Identify which cell holds the provided text, then report its [X, Y] central coordinate. 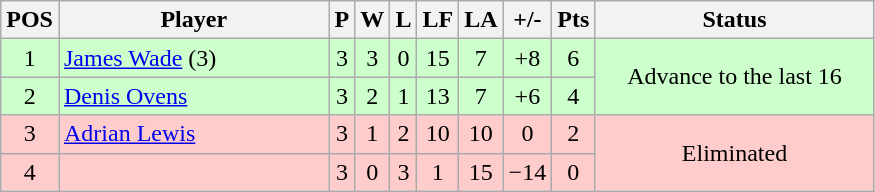
James Wade (3) [194, 58]
Adrian Lewis [194, 134]
+8 [528, 58]
LA [481, 20]
LF [438, 20]
Status [735, 20]
L [404, 20]
Pts [574, 20]
P [342, 20]
POS [30, 20]
6 [574, 58]
W [372, 20]
+/- [528, 20]
Denis Ovens [194, 96]
13 [438, 96]
Eliminated [735, 153]
+6 [528, 96]
Advance to the last 16 [735, 77]
Player [194, 20]
−14 [528, 172]
